Determine the (x, y) coordinate at the center of the cell enclosing the given text.  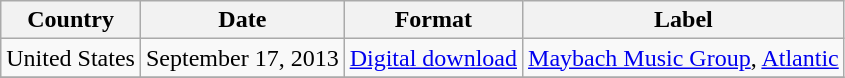
Date (242, 20)
United States (71, 58)
Label (684, 20)
September 17, 2013 (242, 58)
Maybach Music Group, Atlantic (684, 58)
Format (433, 20)
Digital download (433, 58)
Country (71, 20)
